Locate the cell with the specified text and output its (X, Y) center coordinate. 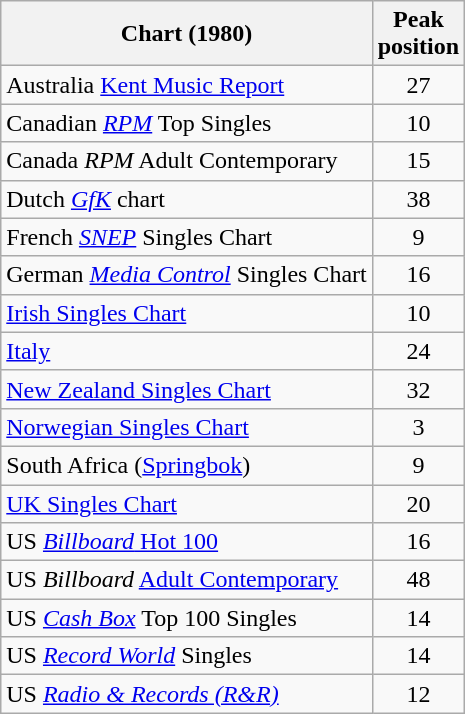
South Africa (Springbok) (186, 465)
French SNEP Singles Chart (186, 237)
US Billboard Hot 100 (186, 542)
Canada RPM Adult Contemporary (186, 161)
US Cash Box Top 100 Singles (186, 618)
3 (418, 427)
20 (418, 503)
Dutch GfK chart (186, 199)
Italy (186, 351)
US Record World Singles (186, 656)
US Radio & Records (R&R) (186, 694)
38 (418, 199)
Canadian RPM Top Singles (186, 123)
Chart (1980) (186, 34)
Peakposition (418, 34)
32 (418, 389)
New Zealand Singles Chart (186, 389)
24 (418, 351)
UK Singles Chart (186, 503)
Irish Singles Chart (186, 313)
27 (418, 85)
German Media Control Singles Chart (186, 275)
15 (418, 161)
12 (418, 694)
Australia Kent Music Report (186, 85)
48 (418, 580)
US Billboard Adult Contemporary (186, 580)
Norwegian Singles Chart (186, 427)
